Scan for the cell matching the given text and deliver its (x, y) coordinate at center. 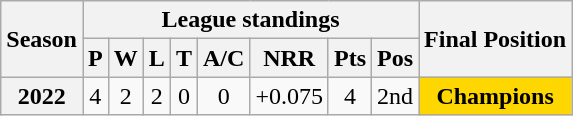
+0.075 (290, 96)
W (126, 58)
2nd (396, 96)
NRR (290, 58)
Final Position (496, 39)
Pts (350, 58)
2022 (42, 96)
Pos (396, 58)
L (156, 58)
League standings (250, 20)
T (184, 58)
Season (42, 39)
P (95, 58)
A/C (223, 58)
Champions (496, 96)
